Pinpoint the cell where the given text exists, returning its [x, y] midpoint coordinate. 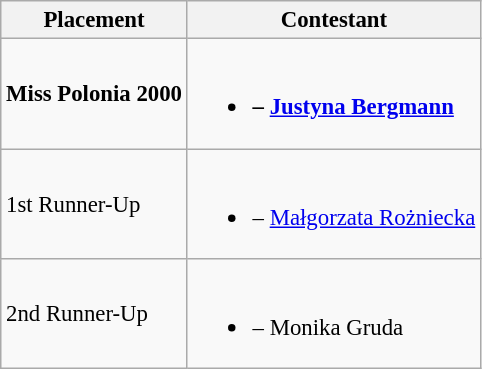
– Monika Gruda [334, 314]
2nd Runner-Up [94, 314]
Miss Polonia 2000 [94, 94]
– Justyna Bergmann [334, 94]
Placement [94, 20]
1st Runner-Up [94, 204]
Contestant [334, 20]
– Małgorzata Rożniecka [334, 204]
